Detect which cell encompasses the target text, then output its (x, y) center coordinate. 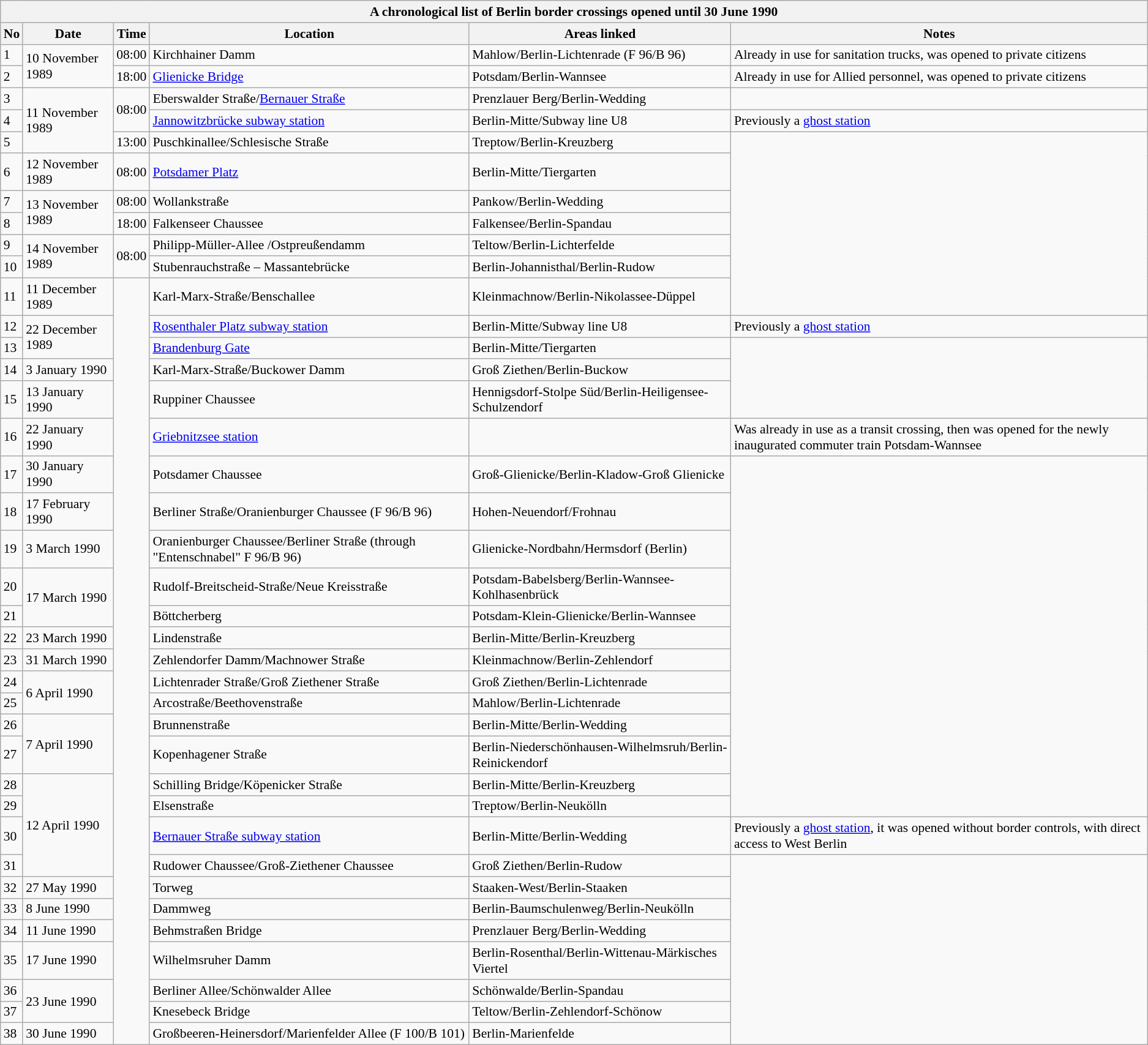
12 (12, 326)
23 June 1990 (68, 1002)
Groß Ziethen/Berlin-Lichtenrade (600, 682)
30 June 1990 (68, 1034)
7 (12, 202)
27 May 1990 (68, 888)
Staaken-West/Berlin-Staaken (600, 888)
Jannowitzbrücke subway station (309, 121)
17 June 1990 (68, 961)
25 (12, 703)
9 (12, 245)
13 January 1990 (68, 399)
Rudower Chaussee/Groß-Ziethener Chaussee (309, 866)
Kleinmachnow/Berlin-Zehlendorf (600, 660)
Hohen-Neuendorf/Frohnau (600, 512)
6 (12, 173)
Puschkinallee/Schlesische Straße (309, 143)
13 (12, 348)
14 (12, 370)
18 (12, 512)
Mahlow/Berlin-Lichtenrade (F 96/B 96) (600, 55)
5 (12, 143)
Falkenseer Chaussee (309, 223)
10 November 1989 (68, 66)
Berlin-Baumschulenweg/Berlin-Neukölln (600, 909)
Eberswalder Straße/Bernauer Straße (309, 99)
Berlin-Marienfelde (600, 1034)
19 (12, 550)
Böttcherberg (309, 616)
2 (12, 77)
Teltow/Berlin-Zehlendorf-Schönow (600, 1012)
34 (12, 931)
Notes (939, 34)
Behmstraßen Bridge (309, 931)
Already in use for Allied personnel, was opened to private citizens (939, 77)
11 (12, 296)
3 March 1990 (68, 550)
Torweg (309, 888)
Arcostraße/Beethovenstraße (309, 703)
A chronological list of Berlin border crossings opened until 30 June 1990 (574, 12)
Treptow/Berlin-Kreuzberg (600, 143)
Glienicke Bridge (309, 77)
Potsdam-Klein-Glienicke/Berlin-Wannsee (600, 616)
21 (12, 616)
Rudolf-Breitscheid-Straße/Neue Kreisstraße (309, 586)
23 (12, 660)
Mahlow/Berlin-Lichtenrade (600, 703)
Location (309, 34)
35 (12, 961)
31 (12, 866)
36 (12, 991)
Schilling Bridge/Köpenicker Straße (309, 785)
22 January 1990 (68, 437)
Was already in use as a transit crossing, then was opened for the newly inaugurated commuter train Potsdam-Wannsee (939, 437)
Potsdam/Berlin-Wannsee (600, 77)
11 November 1989 (68, 121)
Brandenburg Gate (309, 348)
Lichtenrader Straße/Groß Ziethener Straße (309, 682)
14 November 1989 (68, 256)
Glienicke-Nordbahn/Hermsdorf (Berlin) (600, 550)
23 March 1990 (68, 639)
Kleinmachnow/Berlin-Nikolassee-Düppel (600, 296)
Already in use for sanitation trucks, was opened to private citizens (939, 55)
Pankow/Berlin-Wedding (600, 202)
No (12, 34)
Groß Ziethen/Berlin-Rudow (600, 866)
Elsenstraße (309, 806)
Großbeeren-Heinersdorf/Marienfelder Allee (F 100/B 101) (309, 1034)
Potsdamer Platz (309, 173)
1 (12, 55)
12 April 1990 (68, 825)
4 (12, 121)
Date (68, 34)
37 (12, 1012)
Berlin-Niederschönhausen-Wilhelmsruh/Berlin-Reinickendorf (600, 755)
7 April 1990 (68, 744)
29 (12, 806)
Dammweg (309, 909)
31 March 1990 (68, 660)
Potsdamer Chaussee (309, 474)
Areas linked (600, 34)
Previously a ghost station, it was opened without border controls, with direct access to West Berlin (939, 836)
Groß-Glienicke/Berlin-Kladow-Groß Glienicke (600, 474)
32 (12, 888)
Knesebeck Bridge (309, 1012)
Berlin-Johannisthal/Berlin-Rudow (600, 268)
16 (12, 437)
10 (12, 268)
Teltow/Berlin-Lichterfelde (600, 245)
30 January 1990 (68, 474)
22 (12, 639)
11 June 1990 (68, 931)
Ruppiner Chaussee (309, 399)
13 November 1989 (68, 213)
Philipp-Müller-Allee /Ostpreußendamm (309, 245)
Berliner Straße/Oranienburger Chaussee (F 96/B 96) (309, 512)
Lindenstraße (309, 639)
11 December 1989 (68, 296)
Kopenhagener Straße (309, 755)
15 (12, 399)
33 (12, 909)
Time (131, 34)
12 November 1989 (68, 173)
28 (12, 785)
26 (12, 725)
Falkensee/Berlin-Spandau (600, 223)
8 June 1990 (68, 909)
Stubenrauchstraße – Massantebrücke (309, 268)
Wollankstraße (309, 202)
3 January 1990 (68, 370)
20 (12, 586)
17 February 1990 (68, 512)
Bernauer Straße subway station (309, 836)
Karl-Marx-Straße/Benschallee (309, 296)
17 March 1990 (68, 597)
13:00 (131, 143)
Treptow/Berlin-Neukölln (600, 806)
Brunnenstraße (309, 725)
Wilhelmsruher Damm (309, 961)
Zehlendorfer Damm/Machnower Straße (309, 660)
30 (12, 836)
Hennigsdorf-Stolpe Süd/Berlin-Heiligensee-Schulzendorf (600, 399)
38 (12, 1034)
Rosenthaler Platz subway station (309, 326)
24 (12, 682)
Griebnitzsee station (309, 437)
Oranienburger Chaussee/Berliner Straße (through "Entenschnabel" F 96/B 96) (309, 550)
Kirchhainer Damm (309, 55)
27 (12, 755)
17 (12, 474)
Potsdam-Babelsberg/Berlin-Wannsee-Kohlhasenbrück (600, 586)
8 (12, 223)
6 April 1990 (68, 693)
3 (12, 99)
Schönwalde/Berlin-Spandau (600, 991)
Karl-Marx-Straße/Buckower Damm (309, 370)
Berliner Allee/Schönwalder Allee (309, 991)
Berlin-Rosenthal/Berlin-Wittenau-Märkisches Viertel (600, 961)
22 December 1989 (68, 337)
Groß Ziethen/Berlin-Buckow (600, 370)
